Pinpoint the cell where the given text exists, returning its [X, Y] midpoint coordinate. 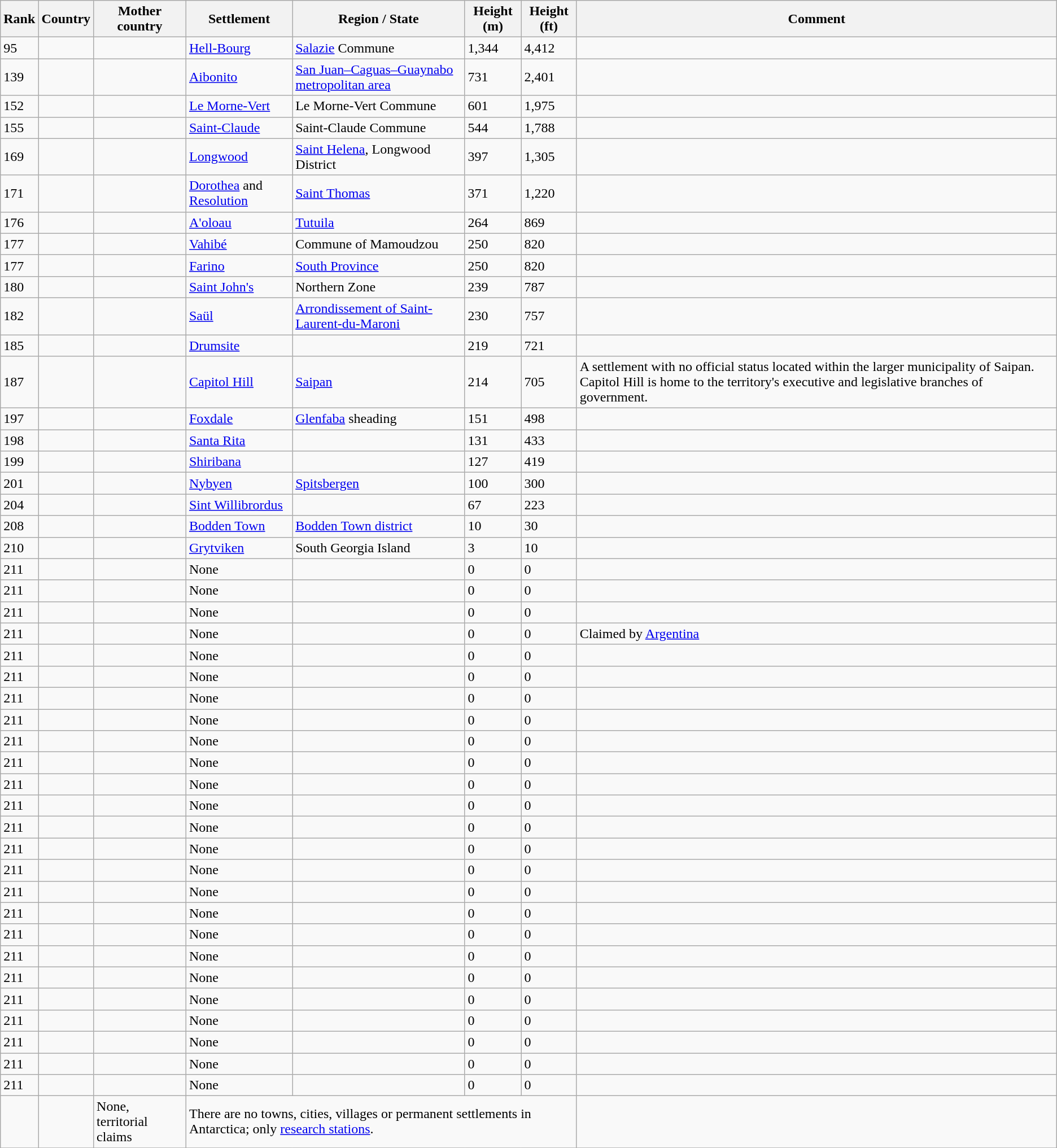
Vahibé [239, 244]
Le Morne-Vert Commune [378, 106]
Bodden Town [239, 526]
South Province [378, 265]
214 [493, 382]
208 [19, 526]
30 [549, 526]
Height (ft) [549, 19]
Glenfaba sheading [378, 419]
Mother country [140, 19]
Country [66, 19]
151 [493, 419]
Region / State [378, 19]
Comment [816, 19]
787 [549, 287]
300 [549, 483]
Saint Helena, Longwood District [378, 157]
169 [19, 157]
Sint Willibrordus [239, 505]
187 [19, 382]
131 [493, 440]
2,401 [549, 77]
127 [493, 462]
Saint-Claude Commune [378, 128]
171 [19, 193]
San Juan–Caguas–Guaynabo metropolitan area [378, 77]
139 [19, 77]
Arrondissement of Saint-Laurent-du-Maroni [378, 316]
Spitsbergen [378, 483]
219 [493, 345]
397 [493, 157]
Saint John's [239, 287]
A'oloau [239, 222]
Nybyen [239, 483]
67 [493, 505]
95 [19, 48]
South Georgia Island [378, 548]
239 [493, 287]
757 [549, 316]
Saül [239, 316]
198 [19, 440]
Northern Zone [378, 287]
Santa Rita [239, 440]
Commune of Mamoudzou [378, 244]
176 [19, 222]
180 [19, 287]
Saint Thomas [378, 193]
Settlement [239, 19]
Le Morne-Vert [239, 106]
Bodden Town district [378, 526]
182 [19, 316]
100 [493, 483]
Tutuila [378, 222]
Height (m) [493, 19]
Grytviken [239, 548]
Foxdale [239, 419]
Shiribana [239, 462]
1,220 [549, 193]
1,788 [549, 128]
433 [549, 440]
None, territorial claims [140, 1122]
223 [549, 505]
1,305 [549, 157]
498 [549, 419]
Longwood [239, 157]
1,975 [549, 106]
1,344 [493, 48]
419 [549, 462]
Claimed by Argentina [816, 634]
210 [19, 548]
4,412 [549, 48]
There are no towns, cities, villages or permanent settlements in Antarctica; only research stations. [381, 1122]
264 [493, 222]
199 [19, 462]
544 [493, 128]
Saint-Claude [239, 128]
Hell-Bourg [239, 48]
721 [549, 345]
152 [19, 106]
705 [549, 382]
185 [19, 345]
Rank [19, 19]
155 [19, 128]
869 [549, 222]
204 [19, 505]
Dorothea and Resolution [239, 193]
Drumsite [239, 345]
3 [493, 548]
Salazie Commune [378, 48]
371 [493, 193]
197 [19, 419]
Saipan [378, 382]
Aibonito [239, 77]
Capitol Hill [239, 382]
731 [493, 77]
230 [493, 316]
Farino [239, 265]
201 [19, 483]
601 [493, 106]
